From the cell containing the given text, extract its center point as (X, Y) coordinate. 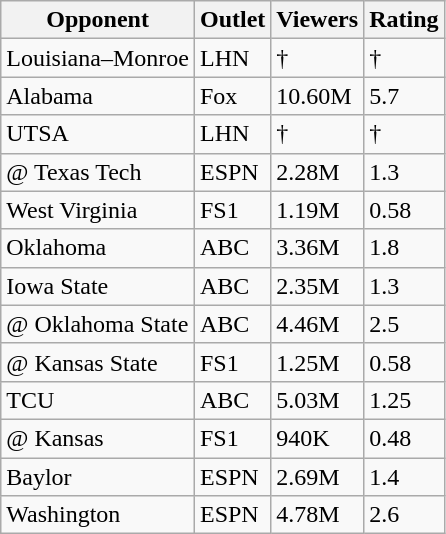
@ Kansas State (98, 362)
Louisiana–Monroe (98, 58)
Oklahoma (98, 248)
0.48 (404, 438)
1.25 (404, 400)
Iowa State (98, 286)
Alabama (98, 96)
@ Texas Tech (98, 172)
UTSA (98, 134)
Rating (404, 20)
Viewers (318, 20)
2.35M (318, 286)
5.03M (318, 400)
10.60M (318, 96)
TCU (98, 400)
2.69M (318, 477)
Baylor (98, 477)
@ Oklahoma State (98, 324)
5.7 (404, 96)
4.46M (318, 324)
2.5 (404, 324)
Fox (232, 96)
Outlet (232, 20)
Washington (98, 515)
940K (318, 438)
1.25M (318, 362)
2.28M (318, 172)
Opponent (98, 20)
3.36M (318, 248)
4.78M (318, 515)
1.8 (404, 248)
1.4 (404, 477)
@ Kansas (98, 438)
West Virginia (98, 210)
2.6 (404, 515)
1.19M (318, 210)
